Output the (x, y) coordinate of the center of the cell containing the given text.  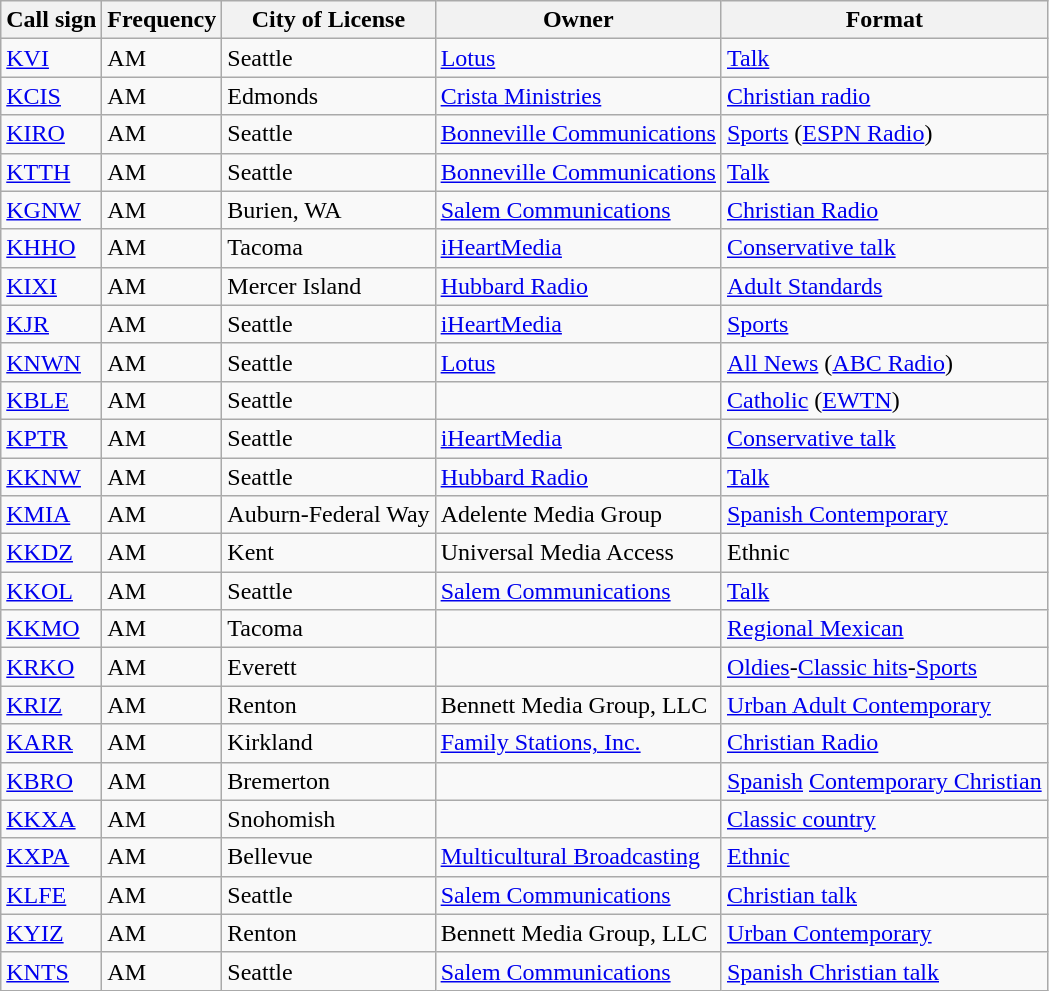
Format (884, 20)
KRIZ (52, 705)
KCIS (52, 96)
Spanish Contemporary (884, 515)
KMIA (52, 515)
Spanish Christian talk (884, 971)
Auburn-Federal Way (328, 515)
KYIZ (52, 933)
Burien, WA (328, 210)
Bremerton (328, 781)
Edmonds (328, 96)
Snohomish (328, 819)
Urban Adult Contemporary (884, 705)
KPTR (52, 438)
KBRO (52, 781)
KNTS (52, 971)
KIRO (52, 134)
Mercer Island (328, 286)
City of License (328, 20)
KKOL (52, 591)
Christian radio (884, 96)
Bellevue (328, 857)
Universal Media Access (578, 553)
KKXA (52, 819)
Classic country (884, 819)
Frequency (162, 20)
Kirkland (328, 743)
Christian talk (884, 895)
Regional Mexican (884, 629)
Catholic (EWTN) (884, 400)
KNWN (52, 362)
KGNW (52, 210)
Sports (884, 324)
KKDZ (52, 553)
Everett (328, 667)
KBLE (52, 400)
KTTH (52, 172)
KARR (52, 743)
Oldies-Classic hits-Sports (884, 667)
Adult Standards (884, 286)
Crista Ministries (578, 96)
KIXI (52, 286)
All News (ABC Radio) (884, 362)
Family Stations, Inc. (578, 743)
KLFE (52, 895)
KJR (52, 324)
Multicultural Broadcasting (578, 857)
KXPA (52, 857)
KKMO (52, 629)
Urban Contemporary (884, 933)
KKNW (52, 477)
Kent (328, 553)
Owner (578, 20)
Sports (ESPN Radio) (884, 134)
Call sign (52, 20)
Spanish Contemporary Christian (884, 781)
KVI (52, 58)
KHHO (52, 248)
Adelente Media Group (578, 515)
KRKO (52, 667)
